Provide the (x, y) coordinate of the cell's center where the given text is located.  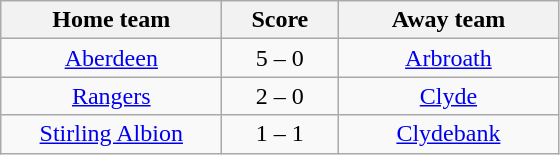
Rangers (112, 96)
2 – 0 (280, 96)
Clyde (448, 96)
1 – 1 (280, 134)
Away team (448, 20)
Home team (112, 20)
Clydebank (448, 134)
Aberdeen (112, 58)
Arbroath (448, 58)
Stirling Albion (112, 134)
Score (280, 20)
5 – 0 (280, 58)
